Output the (x, y) coordinate of the center of the cell containing the given text.  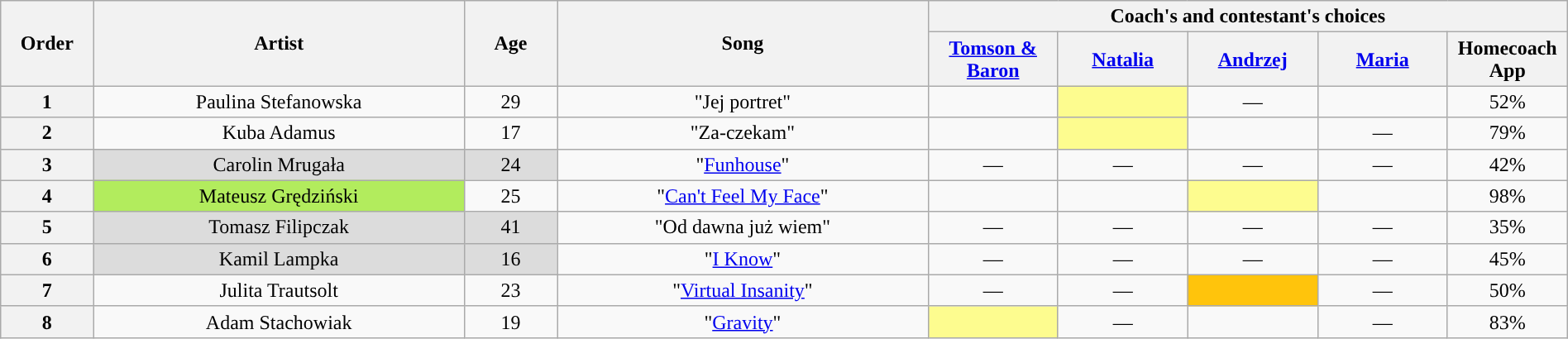
Tomasz Filipczak (280, 227)
5 (47, 227)
Artist (280, 43)
8 (47, 322)
50% (1507, 290)
Andrzej (1252, 60)
17 (510, 133)
16 (510, 259)
29 (510, 102)
45% (1507, 259)
"I Know" (743, 259)
3 (47, 165)
Coach's and contestant's choices (1247, 17)
2 (47, 133)
52% (1507, 102)
Order (47, 43)
"Od dawna już wiem" (743, 227)
Carolin Mrugała (280, 165)
6 (47, 259)
25 (510, 196)
83% (1507, 322)
Maria (1383, 60)
23 (510, 290)
7 (47, 290)
24 (510, 165)
Homecoach App (1507, 60)
"Jej portret" (743, 102)
98% (1507, 196)
"Funhouse" (743, 165)
1 (47, 102)
35% (1507, 227)
Natalia (1123, 60)
"Can't Feel My Face" (743, 196)
"Virtual Insanity" (743, 290)
79% (1507, 133)
Tomson & Baron (992, 60)
Song (743, 43)
4 (47, 196)
Julita Trautsolt (280, 290)
Age (510, 43)
Adam Stachowiak (280, 322)
Paulina Stefanowska (280, 102)
Kuba Adamus (280, 133)
19 (510, 322)
Kamil Lampka (280, 259)
"Gravity" (743, 322)
42% (1507, 165)
41 (510, 227)
Mateusz Grędziński (280, 196)
"Za-czekam" (743, 133)
